Return (x, y) of the center of cell containing provided text 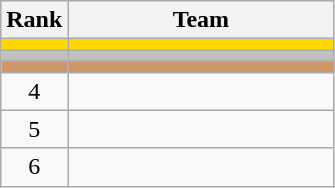
6 (34, 167)
Rank (34, 20)
Team (201, 20)
4 (34, 91)
5 (34, 129)
